Capture the cell that displays the provided text and extract its (x, y) central coordinate. 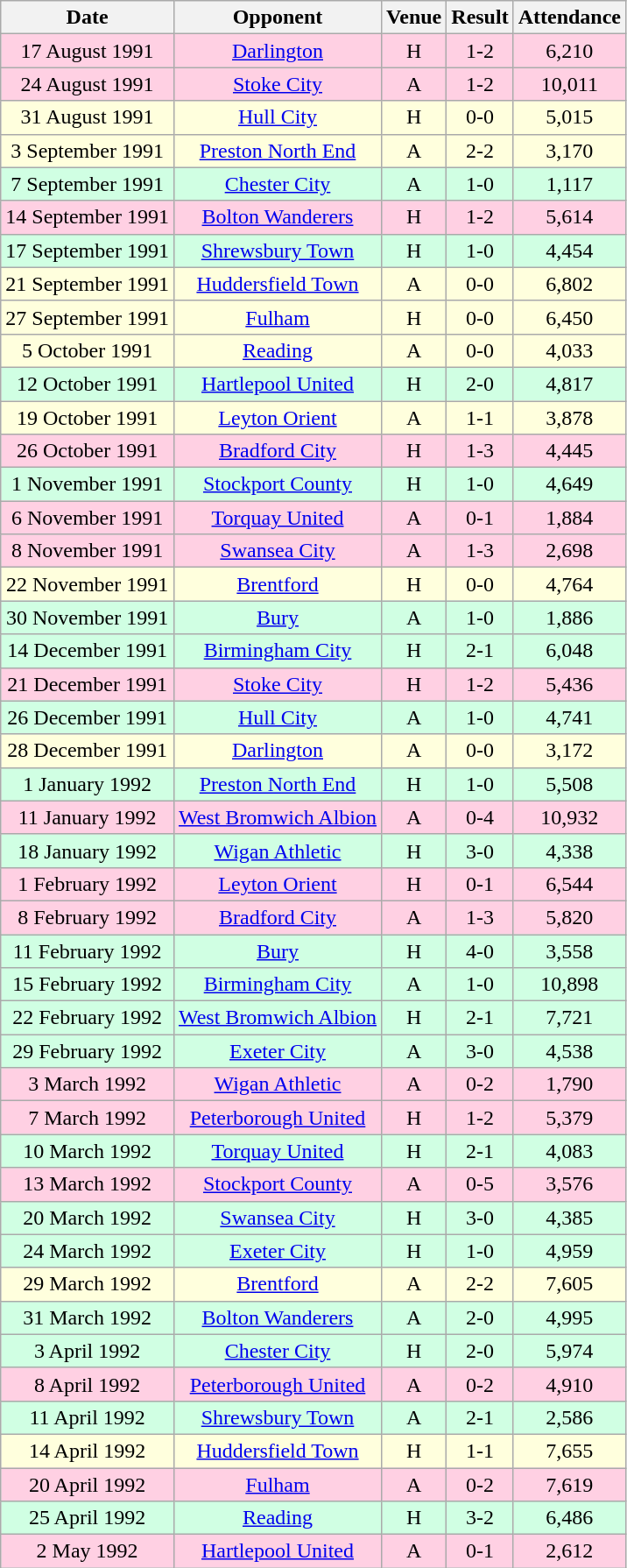
26 December 1991 (88, 717)
2,612 (569, 1551)
24 March 1992 (88, 1251)
3,558 (569, 950)
4,764 (569, 584)
3 March 1992 (88, 1084)
17 August 1991 (88, 51)
8 February 1992 (88, 917)
4,338 (569, 851)
8 November 1991 (88, 551)
27 September 1991 (88, 317)
5,436 (569, 684)
4,385 (569, 1218)
1,886 (569, 618)
3,576 (569, 1184)
4,959 (569, 1251)
7 March 1992 (88, 1118)
6 November 1991 (88, 518)
4,033 (569, 350)
21 December 1991 (88, 684)
4,741 (569, 717)
7,605 (569, 1284)
5,508 (569, 784)
4,538 (569, 1051)
5,015 (569, 117)
2 May 1992 (88, 1551)
1 November 1991 (88, 484)
12 October 1991 (88, 384)
5,614 (569, 217)
Opponent (277, 18)
6,450 (569, 317)
Attendance (569, 18)
22 November 1991 (88, 584)
13 March 1992 (88, 1184)
10,011 (569, 84)
2,586 (569, 1417)
Venue (414, 18)
7,655 (569, 1451)
31 August 1991 (88, 117)
1,884 (569, 518)
20 March 1992 (88, 1218)
Result (480, 18)
4,817 (569, 384)
3,172 (569, 751)
5 October 1991 (88, 350)
7,619 (569, 1485)
4,083 (569, 1151)
14 December 1991 (88, 651)
20 April 1992 (88, 1485)
4,995 (569, 1317)
4,445 (569, 451)
10,898 (569, 985)
4,454 (569, 251)
3 September 1991 (88, 151)
18 January 1992 (88, 851)
21 September 1991 (88, 284)
8 April 1992 (88, 1384)
2,698 (569, 551)
3-2 (480, 1518)
24 August 1991 (88, 84)
1 January 1992 (88, 784)
1,117 (569, 184)
30 November 1991 (88, 618)
4,910 (569, 1384)
0-5 (480, 1184)
5,974 (569, 1351)
6,048 (569, 651)
11 April 1992 (88, 1417)
17 September 1991 (88, 251)
1,790 (569, 1084)
5,820 (569, 917)
6,486 (569, 1518)
4,649 (569, 484)
4-0 (480, 950)
5,379 (569, 1118)
10 March 1992 (88, 1151)
11 January 1992 (88, 817)
14 April 1992 (88, 1451)
10,932 (569, 817)
31 March 1992 (88, 1317)
6,544 (569, 884)
28 December 1991 (88, 751)
22 February 1992 (88, 1018)
Date (88, 18)
3,878 (569, 418)
1 February 1992 (88, 884)
6,802 (569, 284)
15 February 1992 (88, 985)
0-4 (480, 817)
7 September 1991 (88, 184)
3,170 (569, 151)
25 April 1992 (88, 1518)
14 September 1991 (88, 217)
19 October 1991 (88, 418)
29 February 1992 (88, 1051)
11 February 1992 (88, 950)
3 April 1992 (88, 1351)
29 March 1992 (88, 1284)
6,210 (569, 51)
7,721 (569, 1018)
26 October 1991 (88, 451)
